Provide the (X, Y) coordinate of the cell's center where the given text is located.  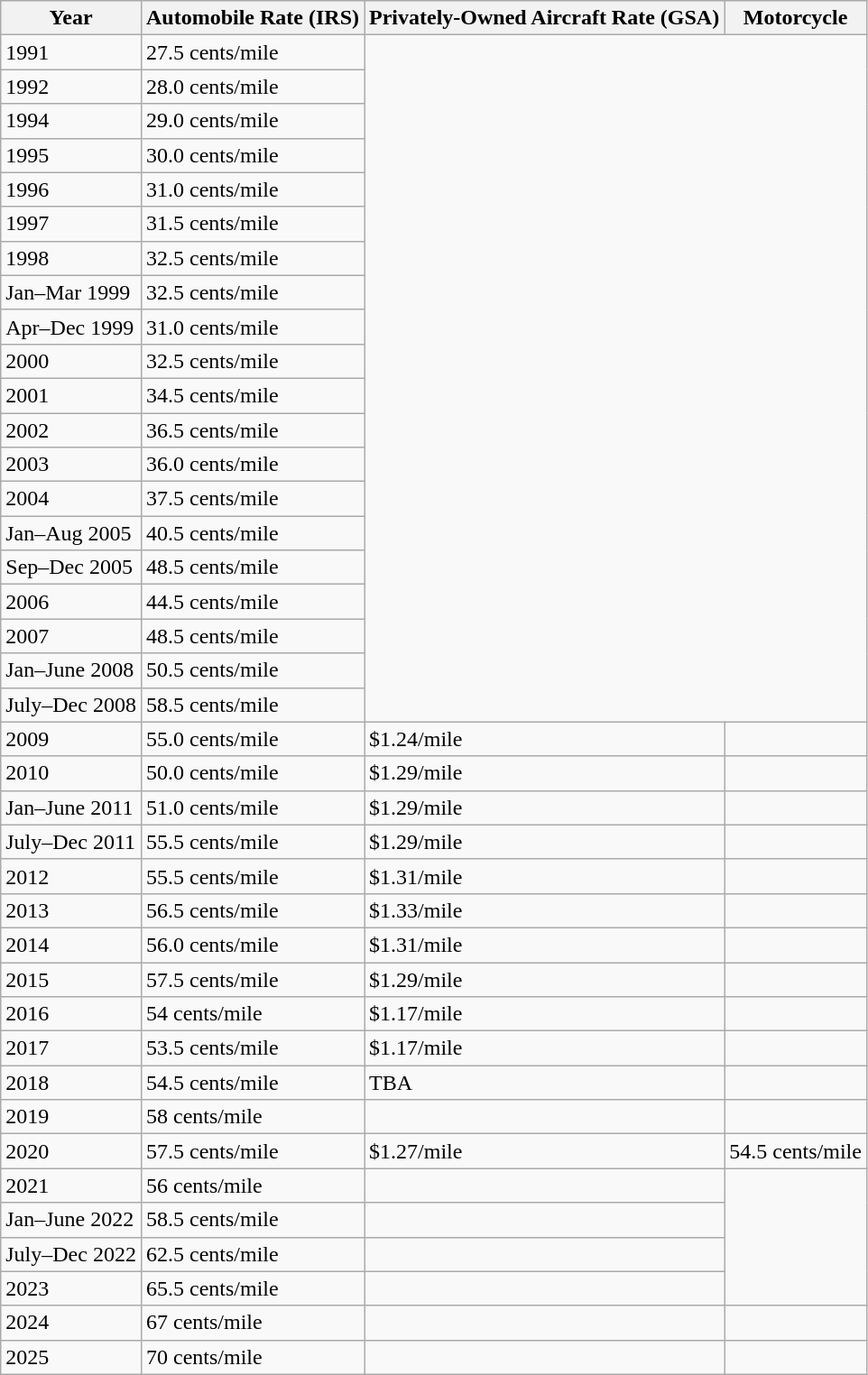
27.5 cents/mile (253, 52)
1991 (71, 52)
50.0 cents/mile (253, 773)
2020 (71, 1151)
2023 (71, 1288)
1995 (71, 155)
58 cents/mile (253, 1117)
1998 (71, 258)
2016 (71, 1014)
37.5 cents/mile (253, 499)
2013 (71, 910)
2015 (71, 979)
2021 (71, 1186)
62.5 cents/mile (253, 1254)
1994 (71, 121)
Apr–Dec 1999 (71, 327)
2017 (71, 1048)
2010 (71, 773)
34.5 cents/mile (253, 395)
Jan–June 2022 (71, 1220)
$1.27/mile (545, 1151)
55.0 cents/mile (253, 739)
2007 (71, 636)
50.5 cents/mile (253, 670)
Sep–Dec 2005 (71, 568)
2003 (71, 465)
67 cents/mile (253, 1323)
53.5 cents/mile (253, 1048)
56.5 cents/mile (253, 910)
July–Dec 2008 (71, 705)
$1.33/mile (545, 910)
2025 (71, 1357)
Year (71, 18)
2018 (71, 1083)
TBA (545, 1083)
31.5 cents/mile (253, 224)
70 cents/mile (253, 1357)
1992 (71, 87)
65.5 cents/mile (253, 1288)
Jan–Aug 2005 (71, 533)
2009 (71, 739)
July–Dec 2011 (71, 842)
36.0 cents/mile (253, 465)
Jan–Mar 1999 (71, 292)
Privately-Owned Aircraft Rate (GSA) (545, 18)
$1.24/mile (545, 739)
2024 (71, 1323)
Motorcycle (796, 18)
54 cents/mile (253, 1014)
36.5 cents/mile (253, 430)
28.0 cents/mile (253, 87)
40.5 cents/mile (253, 533)
2014 (71, 945)
2002 (71, 430)
July–Dec 2022 (71, 1254)
51.0 cents/mile (253, 807)
2006 (71, 602)
Automobile Rate (IRS) (253, 18)
2019 (71, 1117)
56 cents/mile (253, 1186)
2012 (71, 876)
Jan–June 2008 (71, 670)
1996 (71, 189)
44.5 cents/mile (253, 602)
1997 (71, 224)
56.0 cents/mile (253, 945)
Jan–June 2011 (71, 807)
29.0 cents/mile (253, 121)
30.0 cents/mile (253, 155)
2004 (71, 499)
2001 (71, 395)
2000 (71, 361)
